Provide the (x, y) coordinate of the cell's center where the given text is located.  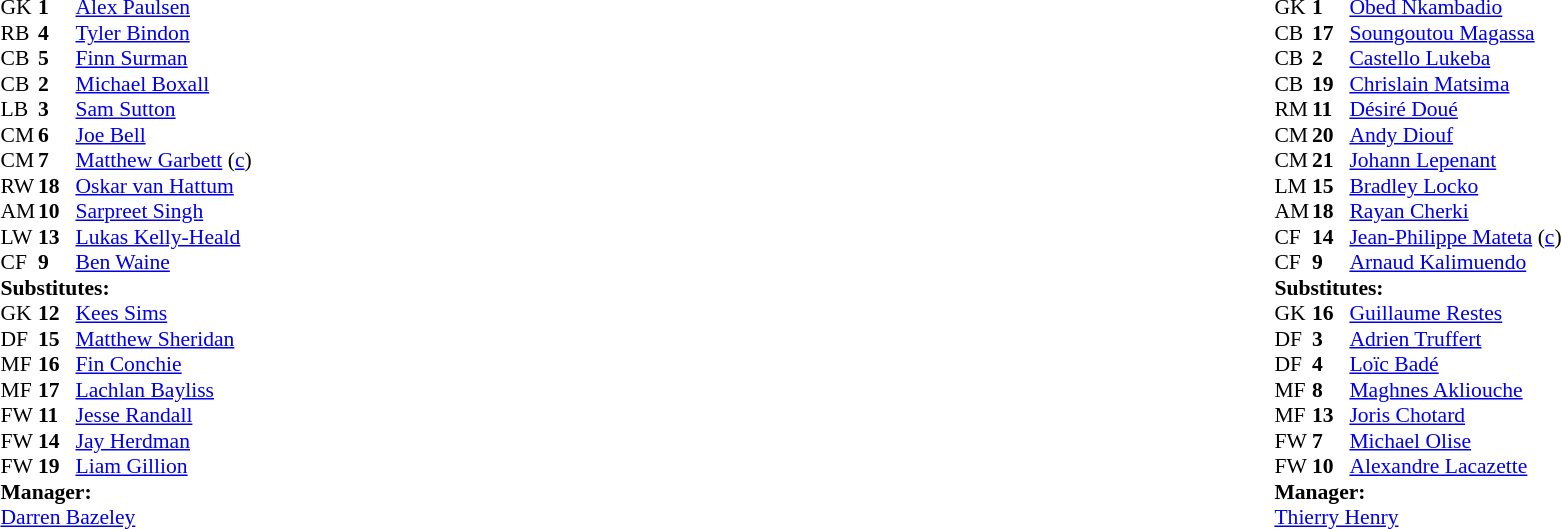
Désiré Doué (1455, 109)
Liam Gillion (164, 467)
Chrislain Matsima (1455, 84)
LW (19, 237)
Jesse Randall (164, 415)
5 (57, 59)
Loïc Badé (1455, 365)
Maghnes Akliouche (1455, 390)
Guillaume Restes (1455, 313)
Bradley Locko (1455, 186)
20 (1331, 135)
Oskar van Hattum (164, 186)
21 (1331, 161)
RW (19, 186)
8 (1331, 390)
Jay Herdman (164, 441)
12 (57, 313)
Soungoutou Magassa (1455, 33)
Lukas Kelly-Heald (164, 237)
Matthew Garbett (c) (164, 161)
Tyler Bindon (164, 33)
Andy Diouf (1455, 135)
Arnaud Kalimuendo (1455, 263)
RB (19, 33)
Alexandre Lacazette (1455, 467)
Adrien Truffert (1455, 339)
Johann Lepenant (1455, 161)
Jean-Philippe Mateta (c) (1455, 237)
Joe Bell (164, 135)
Lachlan Bayliss (164, 390)
Michael Boxall (164, 84)
Kees Sims (164, 313)
Sam Sutton (164, 109)
Finn Surman (164, 59)
Ben Waine (164, 263)
Castello Lukeba (1455, 59)
Matthew Sheridan (164, 339)
Michael Olise (1455, 441)
Joris Chotard (1455, 415)
Rayan Cherki (1455, 211)
RM (1293, 109)
Fin Conchie (164, 365)
LB (19, 109)
Sarpreet Singh (164, 211)
6 (57, 135)
LM (1293, 186)
